Locate the cell with the specified text and output its (x, y) center coordinate. 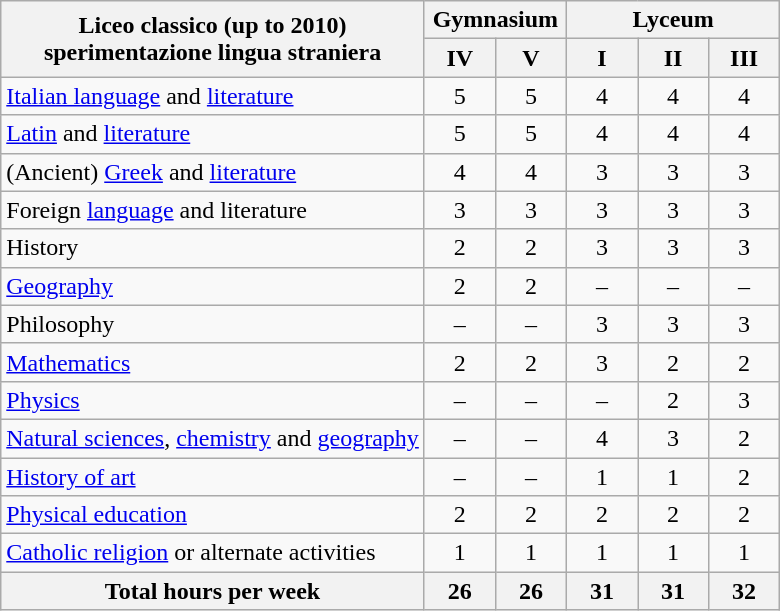
Foreign language and literature (213, 210)
I (602, 58)
History (213, 248)
Physical education (213, 515)
Catholic religion or alternate activities (213, 553)
II (674, 58)
Gymnasium (495, 20)
Natural sciences, chemistry and geography (213, 438)
32 (744, 591)
Latin and literature (213, 134)
Philosophy (213, 324)
V (530, 58)
Italian language and literature (213, 96)
IV (460, 58)
(Ancient) Greek and literature (213, 172)
Mathematics (213, 362)
Physics (213, 400)
Total hours per week (213, 591)
Liceo classico (up to 2010)sperimentazione lingua straniera (213, 39)
Lyceum (672, 20)
Geography (213, 286)
III (744, 58)
History of art (213, 477)
